From the cell containing the given text, extract its center point as [x, y] coordinate. 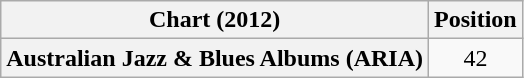
Position [476, 20]
Chart (2012) [215, 20]
42 [476, 58]
Australian Jazz & Blues Albums (ARIA) [215, 58]
